Search for the cell housing the specified text and yield its (X, Y) center coordinate. 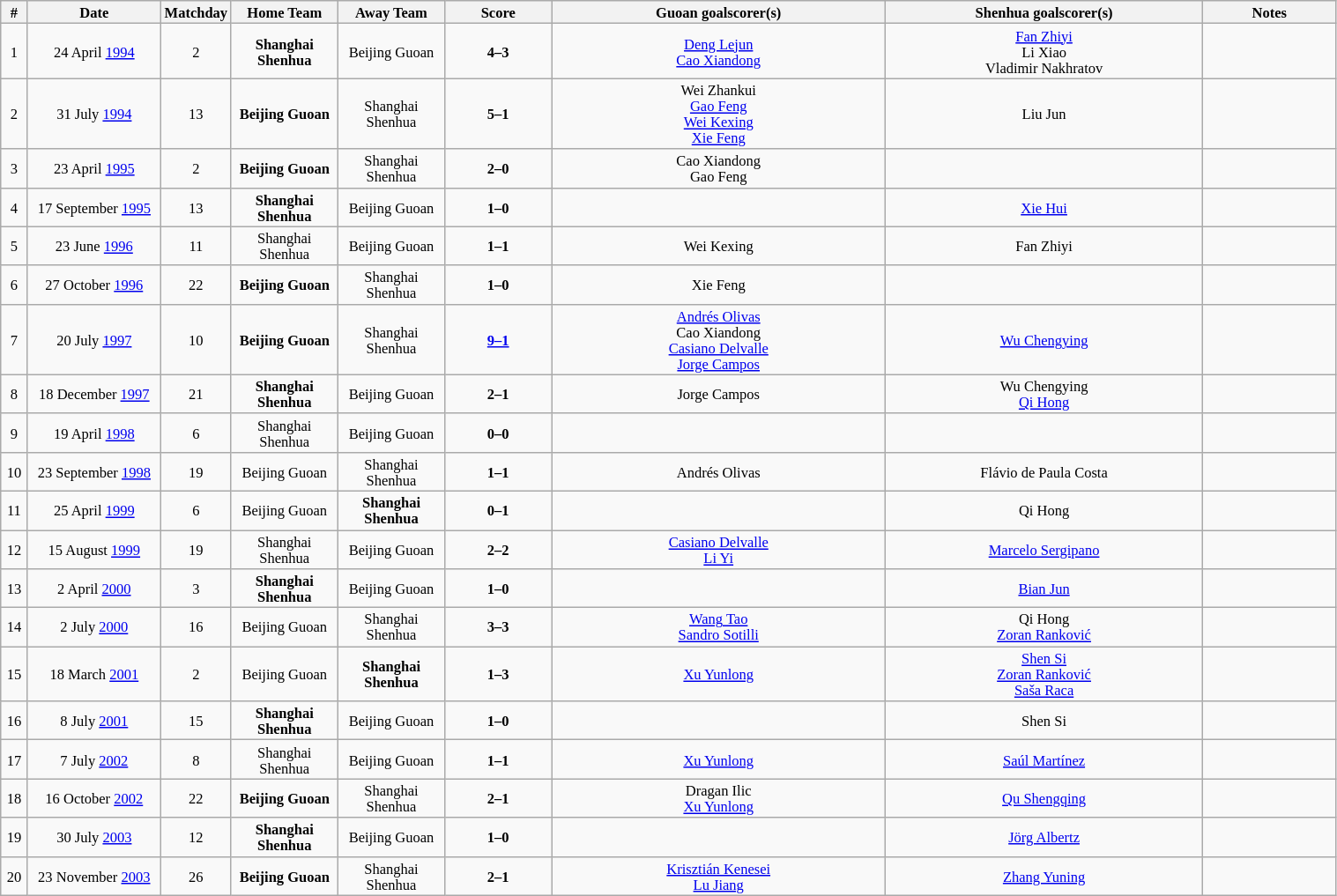
Notes (1270, 12)
23 November 2003 (94, 876)
18 December 1997 (94, 394)
Wei Kexing (719, 246)
15 August 1999 (94, 550)
9 (14, 433)
Cao Xiandong Gao Feng (719, 168)
9–1 (499, 339)
31 July 1994 (94, 114)
Andrés Olivas (719, 471)
24 April 1994 (94, 51)
Flávio de Paula Costa (1044, 471)
# (14, 12)
Guoan goalscorer(s) (719, 12)
23 June 1996 (94, 246)
2–0 (499, 168)
Wu Chengying (1044, 339)
Krisztián Kenesei Lu Jiang (719, 876)
26 (197, 876)
20 July 1997 (94, 339)
21 (197, 394)
5 (14, 246)
30 July 2003 (94, 837)
Saúl Martínez (1044, 759)
23 September 1998 (94, 471)
5–1 (499, 114)
8 July 2001 (94, 721)
Date (94, 12)
Wu Chengying Qi Hong (1044, 394)
17 September 1995 (94, 207)
Liu Jun (1044, 114)
Matchday (197, 12)
1 (14, 51)
Shen Si (1044, 721)
3–3 (499, 627)
Fan Zhiyi Li Xiao Vladimir Nakhratov (1044, 51)
17 (14, 759)
Wei Zhankui Gao Feng Wei Kexing Xie Feng (719, 114)
Xie Hui (1044, 207)
7 (14, 339)
Casiano Delvalle Li Yi (719, 550)
16 October 2002 (94, 798)
Qi Hong Zoran Ranković (1044, 627)
1–3 (499, 674)
Shenhua goalscorer(s) (1044, 12)
Dragan Ilic Xu Yunlong (719, 798)
18 March 2001 (94, 674)
19 April 1998 (94, 433)
4 (14, 207)
Marcelo Sergipano (1044, 550)
Qu Shengqing (1044, 798)
Fan Zhiyi (1044, 246)
4–3 (499, 51)
Wang Tao Sandro Sotilli (719, 627)
Xie Feng (719, 285)
Deng Lejun Cao Xiandong (719, 51)
Away Team (391, 12)
0–0 (499, 433)
Andrés Olivas Cao Xiandong Casiano Delvalle Jorge Campos (719, 339)
Jorge Campos (719, 394)
Jörg Albertz (1044, 837)
Home Team (284, 12)
Score (499, 12)
7 July 2002 (94, 759)
18 (14, 798)
2–2 (499, 550)
0–1 (499, 510)
2 July 2000 (94, 627)
Bian Jun (1044, 589)
20 (14, 876)
2 April 2000 (94, 589)
27 October 1996 (94, 285)
Qi Hong (1044, 510)
14 (14, 627)
Shen Si Zoran Ranković Saša Raca (1044, 674)
23 April 1995 (94, 168)
25 April 1999 (94, 510)
Zhang Yuning (1044, 876)
